Capture the cell that displays the provided text and extract its (X, Y) central coordinate. 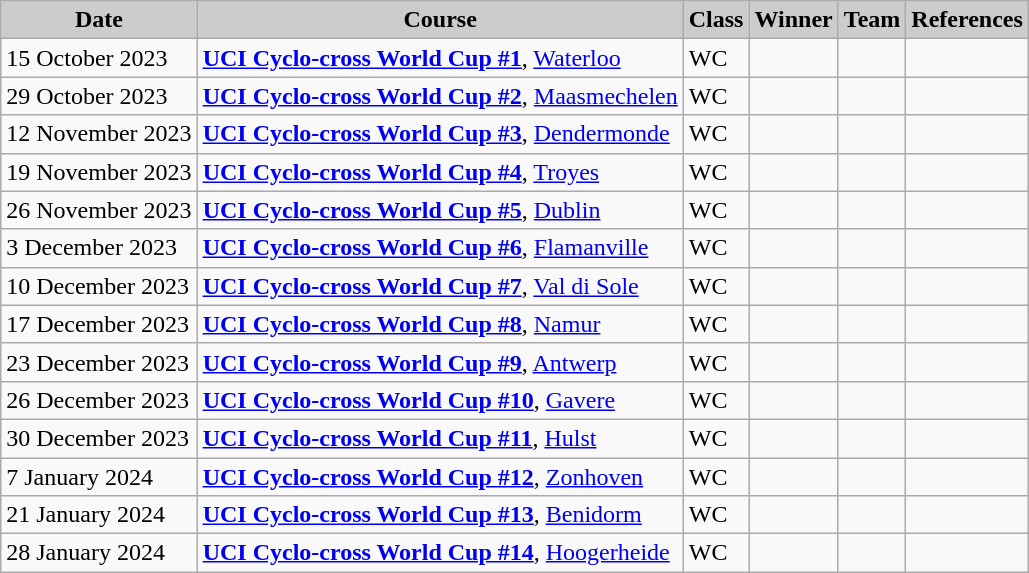
UCI Cyclo-cross World Cup #7, Val di Sole (440, 286)
UCI Cyclo-cross World Cup #10, Gavere (440, 400)
3 December 2023 (99, 248)
UCI Cyclo-cross World Cup #6, Flamanville (440, 248)
Team (872, 20)
UCI Cyclo-cross World Cup #13, Benidorm (440, 515)
UCI Cyclo-cross World Cup #8, Namur (440, 324)
28 January 2024 (99, 553)
References (968, 20)
UCI Cyclo-cross World Cup #4, Troyes (440, 172)
UCI Cyclo-cross World Cup #3, Dendermonde (440, 134)
UCI Cyclo-cross World Cup #1, Waterloo (440, 58)
Class (716, 20)
29 October 2023 (99, 96)
UCI Cyclo-cross World Cup #12, Zonhoven (440, 477)
10 December 2023 (99, 286)
26 November 2023 (99, 210)
UCI Cyclo-cross World Cup #11, Hulst (440, 438)
UCI Cyclo-cross World Cup #14, Hoogerheide (440, 553)
7 January 2024 (99, 477)
UCI Cyclo-cross World Cup #5, Dublin (440, 210)
17 December 2023 (99, 324)
30 December 2023 (99, 438)
Winner (794, 20)
Date (99, 20)
15 October 2023 (99, 58)
23 December 2023 (99, 362)
12 November 2023 (99, 134)
UCI Cyclo-cross World Cup #2, Maasmechelen (440, 96)
21 January 2024 (99, 515)
26 December 2023 (99, 400)
19 November 2023 (99, 172)
Course (440, 20)
UCI Cyclo-cross World Cup #9, Antwerp (440, 362)
